Scan for the cell matching the given text and deliver its [x, y] coordinate at center. 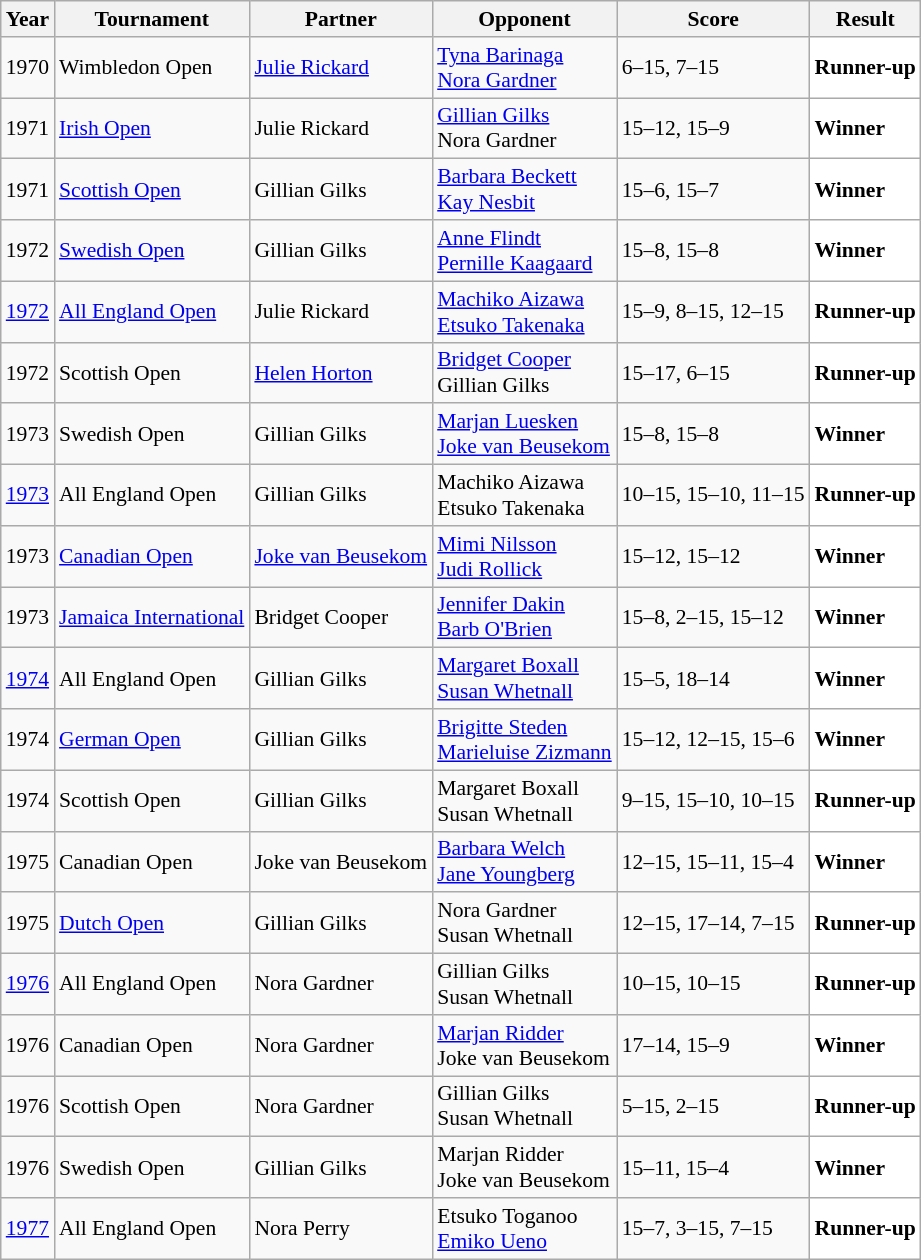
Score [714, 19]
Gillian Gilks Nora Gardner [524, 128]
15–5, 18–14 [714, 678]
15–11, 15–4 [714, 1168]
Barbara Welch Jane Youngberg [524, 862]
Year [28, 19]
Jennifer Dakin Barb O'Brien [524, 618]
15–7, 3–15, 7–15 [714, 1228]
12–15, 15–11, 15–4 [714, 862]
15–17, 6–15 [714, 372]
Partner [340, 19]
15–8, 2–15, 15–12 [714, 618]
15–12, 15–12 [714, 556]
Helen Horton [340, 372]
6–15, 7–15 [714, 68]
Wimbledon Open [152, 68]
Result [866, 19]
5–15, 2–15 [714, 1106]
15–12, 15–9 [714, 128]
12–15, 17–14, 7–15 [714, 924]
Anne Flindt Pernille Kaagaard [524, 250]
Barbara Beckett Kay Nesbit [524, 190]
10–15, 15–10, 11–15 [714, 496]
Tournament [152, 19]
Jamaica International [152, 618]
15–9, 8–15, 12–15 [714, 312]
Tyna Barinaga Nora Gardner [524, 68]
1970 [28, 68]
1977 [28, 1228]
Nora Perry [340, 1228]
15–12, 12–15, 15–6 [714, 740]
Bridget Cooper Gillian Gilks [524, 372]
Marjan Luesken Joke van Beusekom [524, 434]
Irish Open [152, 128]
Opponent [524, 19]
Etsuko Toganoo Emiko Ueno [524, 1228]
Bridget Cooper [340, 618]
17–14, 15–9 [714, 1046]
Dutch Open [152, 924]
15–6, 15–7 [714, 190]
Brigitte Steden Marieluise Zizmann [524, 740]
9–15, 15–10, 10–15 [714, 800]
Nora Gardner Susan Whetnall [524, 924]
German Open [152, 740]
Mimi Nilsson Judi Rollick [524, 556]
10–15, 10–15 [714, 984]
